Pinpoint the cell where the given text exists, returning its [X, Y] midpoint coordinate. 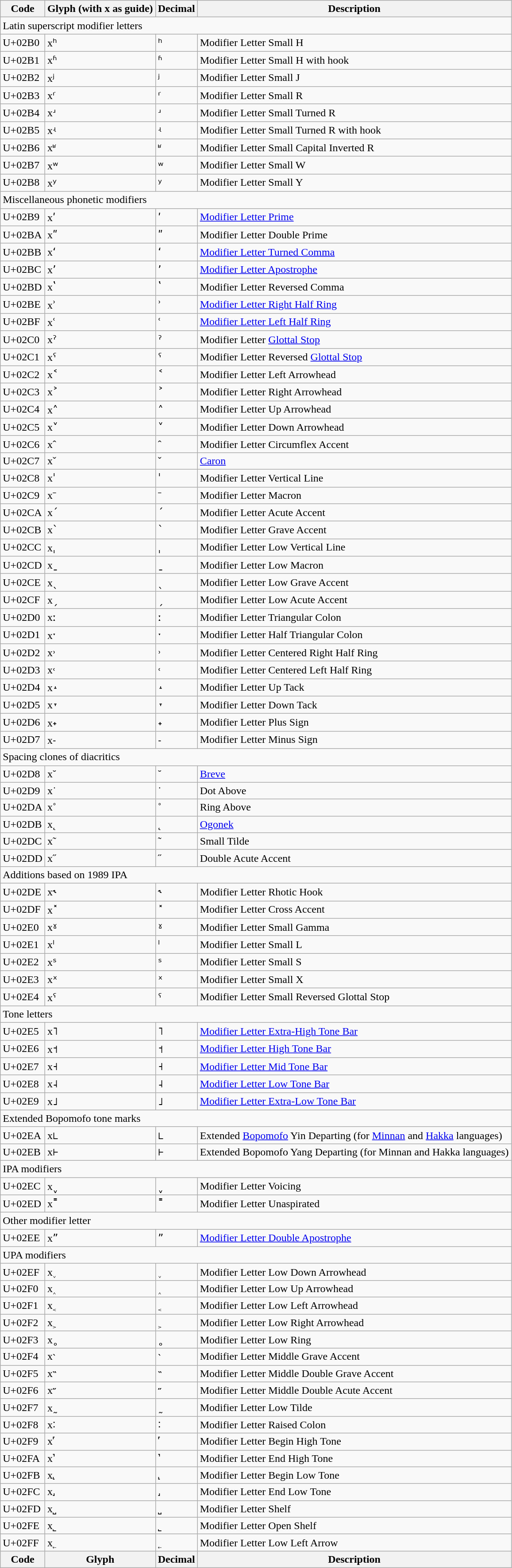
Ogonek [354, 824]
Modifier Letter Begin Low Tone [354, 1475]
U+02F6 [23, 1390]
x˅ [100, 427]
Modifier Letter Low Up Arrowhead [354, 1289]
xˉ [100, 495]
U+02C4 [23, 409]
U+02FC [23, 1492]
ˌ [176, 547]
U+02C0 [23, 340]
x˄ [100, 409]
x˦ [100, 1049]
U+02C6 [23, 444]
Modifier Letter Minus Sign [354, 740]
Modifier Letter Centered Right Half Ring [354, 653]
U+02D8 [23, 774]
˸ [176, 1425]
xː [100, 617]
x˜ [100, 841]
U+02DA [23, 807]
U+02F2 [23, 1323]
ʵ [176, 130]
Modifier Letter Left Half Ring [354, 322]
U+02FD [23, 1509]
Ring Above [354, 807]
U+02D9 [23, 791]
xˬ [100, 1186]
U+02C1 [23, 357]
˼ [176, 1492]
x˾ [100, 1526]
Modifier Letter Middle Grave Accent [354, 1357]
x˳ [100, 1340]
xˈ [100, 478]
U+02D0 [23, 617]
IPA modifiers [256, 1169]
Modifier Letter Plus Sign [354, 723]
Modifier Letter Low Tilde [354, 1407]
x˔ [100, 688]
Modifier Letter Vertical Line [354, 478]
ˑ [176, 635]
Modifier Letter Small Capital Inverted R [354, 148]
ʰ [176, 43]
ˊ [176, 512]
x˖ [100, 723]
U+02C8 [23, 478]
Modifier Letter Small W [354, 165]
xʳ [100, 96]
Modifier Letter Small Reversed Glottal Stop [354, 997]
U+02CD [23, 565]
U+02D5 [23, 705]
U+02C7 [23, 461]
Modifier Letter Up Tack [354, 688]
x˺ [100, 1458]
˶ [176, 1390]
˖ [176, 723]
U+02DD [23, 858]
ˤ [176, 997]
Modifier Letter Left Arrowhead [354, 375]
x˗ [100, 740]
Modifier Letter Small L [354, 945]
U+02CB [23, 530]
ˏ [176, 600]
U+02E5 [23, 1031]
Latin superscript modifier letters [256, 26]
˥ [176, 1031]
Modifier Letter Low Right Arrowhead [354, 1323]
U+02E8 [23, 1084]
U+02BF [23, 322]
U+02CF [23, 600]
Modifier Letter Half Triangular Colon [354, 635]
ˆ [176, 444]
Modifier Letter Small Y [354, 183]
x˞ [100, 892]
U+02B9 [23, 217]
U+02E2 [23, 962]
˝ [176, 858]
Modifier Letter Shelf [354, 1509]
U+02B3 [23, 96]
˒ [176, 653]
U+02E4 [23, 997]
xʵ [100, 130]
˘ [176, 774]
U+02E9 [23, 1101]
U+02D7 [23, 740]
U+02D2 [23, 653]
˃ [176, 392]
U+02F0 [23, 1289]
xˤ [100, 997]
U+02FF [23, 1542]
Modifier Letter Small X [354, 979]
x˫ [100, 1152]
Modifier Letter Small R [354, 96]
x˩ [100, 1101]
x˼ [100, 1492]
ˈ [176, 478]
x˨ [100, 1084]
Modifier Letter Grave Accent [354, 530]
˿ [176, 1542]
U+02B1 [23, 60]
Caron [354, 461]
xˁ [100, 357]
˻ [176, 1475]
Modifier Letter Small H [354, 43]
xʰ [100, 43]
Modifier Letter Right Half Ring [354, 305]
˂ [176, 375]
xˌ [100, 547]
˲ [176, 1323]
˛ [176, 824]
Modifier Letter Low Left Arrow [354, 1542]
U+02DF [23, 910]
U+02B7 [23, 165]
x˟ [100, 910]
U+02E6 [23, 1049]
ˮ [176, 1238]
ˎ [176, 582]
ʽ [176, 287]
Modifier Letter Right Arrowhead [354, 392]
U+02CA [23, 512]
ʾ [176, 305]
x˸ [100, 1425]
Modifier Letter Acute Accent [354, 512]
Modifier Letter Small J [354, 78]
Other modifier letter [256, 1221]
ʶ [176, 148]
U+02D6 [23, 723]
Modifier Letter Down Tack [354, 705]
Modifier Letter Voicing [354, 1186]
˦ [176, 1049]
x˚ [100, 807]
Modifier Letter Double Prime [354, 235]
x˪ [100, 1135]
x˽ [100, 1509]
U+02BB [23, 252]
Modifier Letter End Low Tone [354, 1492]
x˕ [100, 705]
U+02F9 [23, 1442]
UPA modifiers [256, 1255]
ʳ [176, 96]
˳ [176, 1340]
ː [176, 617]
˽ [176, 1509]
U+02E3 [23, 979]
Modifier Letter Reversed Comma [354, 287]
xˑ [100, 635]
xʻ [100, 252]
xʺ [100, 235]
ˍ [176, 565]
Modifier Letter Small H with hook [354, 60]
ˢ [176, 962]
x˥ [100, 1031]
Modifier Letter Rhotic Hook [354, 892]
x˓ [100, 670]
Modifier Letter Prime [354, 217]
˧ [176, 1067]
U+02BC [23, 270]
ʿ [176, 322]
Modifier Letter Cross Accent [354, 910]
U+02DB [23, 824]
Modifier Letter Reversed Glottal Stop [354, 357]
˰ [176, 1289]
Modifier Letter Double Apostrophe [354, 1238]
U+02B8 [23, 183]
˄ [176, 409]
Modifier Letter Raised Colon [354, 1425]
˵ [176, 1373]
Additions based on 1989 IPA [256, 875]
U+02C3 [23, 392]
˹ [176, 1442]
ˉ [176, 495]
x˵ [100, 1373]
xˏ [100, 600]
Modifier Letter Middle Double Grave Accent [354, 1373]
U+02EA [23, 1135]
Tone letters [256, 1014]
Modifier Letter Apostrophe [354, 270]
Modifier Letter Low Ring [354, 1340]
ˀ [176, 340]
ʱ [176, 60]
˞ [176, 892]
ʴ [176, 113]
˚ [176, 807]
˔ [176, 688]
Small Tilde [354, 841]
xʾ [100, 305]
U+02B6 [23, 148]
xˎ [100, 582]
U+02EC [23, 1186]
˅ [176, 427]
˗ [176, 740]
Miscellaneous phonetic modifiers [256, 200]
ˋ [176, 530]
x˭ [100, 1204]
x˃ [100, 392]
Modifier Letter Middle Double Acute Accent [354, 1390]
Modifier Letter Up Arrowhead [354, 409]
U+02EE [23, 1238]
U+02F4 [23, 1357]
Modifier Letter Triangular Colon [354, 617]
˺ [176, 1458]
˟ [176, 910]
Modifier Letter Low Vertical Line [354, 547]
xˇ [100, 461]
˫ [176, 1152]
U+02FE [23, 1526]
U+02D3 [23, 670]
xʽ [100, 287]
xˋ [100, 530]
Modifier Letter Centered Left Half Ring [354, 670]
xʼ [100, 270]
˩ [176, 1101]
U+02DC [23, 841]
xˠ [100, 927]
Glyph [100, 1559]
ˣ [176, 979]
x˙ [100, 791]
˜ [176, 841]
U+02F8 [23, 1425]
x˧ [100, 1067]
˯ [176, 1272]
U+02E1 [23, 945]
xʱ [100, 60]
xʴ [100, 113]
U+02C9 [23, 495]
Modifier Letter Low Grave Accent [354, 582]
ʲ [176, 78]
˓ [176, 670]
Modifier Letter High Tone Bar [354, 1049]
U+02D1 [23, 635]
xˀ [100, 340]
xˮ [100, 1238]
ˬ [176, 1186]
x˴ [100, 1357]
U+02FB [23, 1475]
ʼ [176, 270]
˾ [176, 1526]
U+02BD [23, 287]
U+02CE [23, 582]
ˠ [176, 927]
xˣ [100, 979]
xʲ [100, 78]
xˢ [100, 962]
Modifier Letter Low Tone Bar [354, 1084]
xˍ [100, 565]
U+02EB [23, 1152]
xʸ [100, 183]
Modifier Letter Small S [354, 962]
x˲ [100, 1323]
Modifier Letter Extra-High Tone Bar [354, 1031]
x˘ [100, 774]
U+02ED [23, 1204]
U+02EF [23, 1272]
Modifier Letter Small Gamma [354, 927]
˪ [176, 1135]
Double Acute Accent [354, 858]
˱ [176, 1305]
˴ [176, 1357]
ˇ [176, 461]
x˿ [100, 1542]
U+02BE [23, 305]
x˯ [100, 1272]
Modifier Letter Small Turned R [354, 113]
ˡ [176, 945]
Modifier Letter Begin High Tone [354, 1442]
U+02F1 [23, 1305]
˕ [176, 705]
Modifier Letter Extra-Low Tone Bar [354, 1101]
x˶ [100, 1390]
ʺ [176, 235]
U+02D4 [23, 688]
Extended Bopomofo Yin Departing (for Minnan and Hakka languages) [354, 1135]
U+02CC [23, 547]
U+02BA [23, 235]
xʹ [100, 217]
xˡ [100, 945]
Dot Above [354, 791]
Extended Bopomofo tone marks [256, 1118]
xˆ [100, 444]
U+02E7 [23, 1067]
Glyph (with x as guide) [100, 9]
x˛ [100, 824]
Modifier Letter Mid Tone Bar [354, 1067]
U+02F7 [23, 1407]
˙ [176, 791]
U+02FA [23, 1458]
Modifier Letter Small Turned R with hook [354, 130]
˷ [176, 1407]
ʹ [176, 217]
U+02B5 [23, 130]
˭ [176, 1204]
x˻ [100, 1475]
U+02C5 [23, 427]
Modifier Letter Macron [354, 495]
x˰ [100, 1289]
x˝ [100, 858]
U+02B2 [23, 78]
Modifier Letter End High Tone [354, 1458]
x˂ [100, 375]
x˹ [100, 1442]
Modifier Letter Low Acute Accent [354, 600]
x˱ [100, 1305]
Modifier Letter Low Down Arrowhead [354, 1272]
xʶ [100, 148]
xʷ [100, 165]
ʸ [176, 183]
ˁ [176, 357]
Modifier Letter Circumflex Accent [354, 444]
U+02B0 [23, 43]
xʿ [100, 322]
Modifier Letter Low Macron [354, 565]
x˒ [100, 653]
Modifier Letter Open Shelf [354, 1526]
xˊ [100, 512]
U+02DE [23, 892]
Modifier Letter Low Left Arrowhead [354, 1305]
Breve [354, 774]
ʻ [176, 252]
x˷ [100, 1407]
Modifier Letter Unaspirated [354, 1204]
Modifier Letter Turned Comma [354, 252]
Extended Bopomofo Yang Departing (for Minnan and Hakka languages) [354, 1152]
˨ [176, 1084]
U+02E0 [23, 927]
ʷ [176, 165]
U+02C2 [23, 375]
Modifier Letter Glottal Stop [354, 340]
U+02F3 [23, 1340]
U+02F5 [23, 1373]
Modifier Letter Down Arrowhead [354, 427]
Spacing clones of diacritics [256, 757]
U+02B4 [23, 113]
